Provide the (x, y) coordinate of the cell's center where the given text is located.  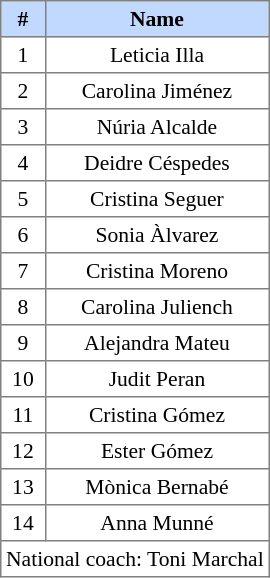
# (23, 19)
Cristina Gómez (157, 415)
National coach: Toni Marchal (135, 559)
Núria Alcalde (157, 127)
7 (23, 271)
12 (23, 451)
10 (23, 379)
Name (157, 19)
1 (23, 55)
Deidre Céspedes (157, 163)
Leticia Illa (157, 55)
13 (23, 487)
Sonia Àlvarez (157, 235)
Mònica Bernabé (157, 487)
5 (23, 199)
Carolina Juliench (157, 307)
Ester Gómez (157, 451)
9 (23, 343)
Carolina Jiménez (157, 91)
2 (23, 91)
14 (23, 523)
11 (23, 415)
6 (23, 235)
Cristina Moreno (157, 271)
Anna Munné (157, 523)
Alejandra Mateu (157, 343)
8 (23, 307)
4 (23, 163)
Judit Peran (157, 379)
Cristina Seguer (157, 199)
3 (23, 127)
